Provide the (x, y) coordinate of the cell's center where the given text is located.  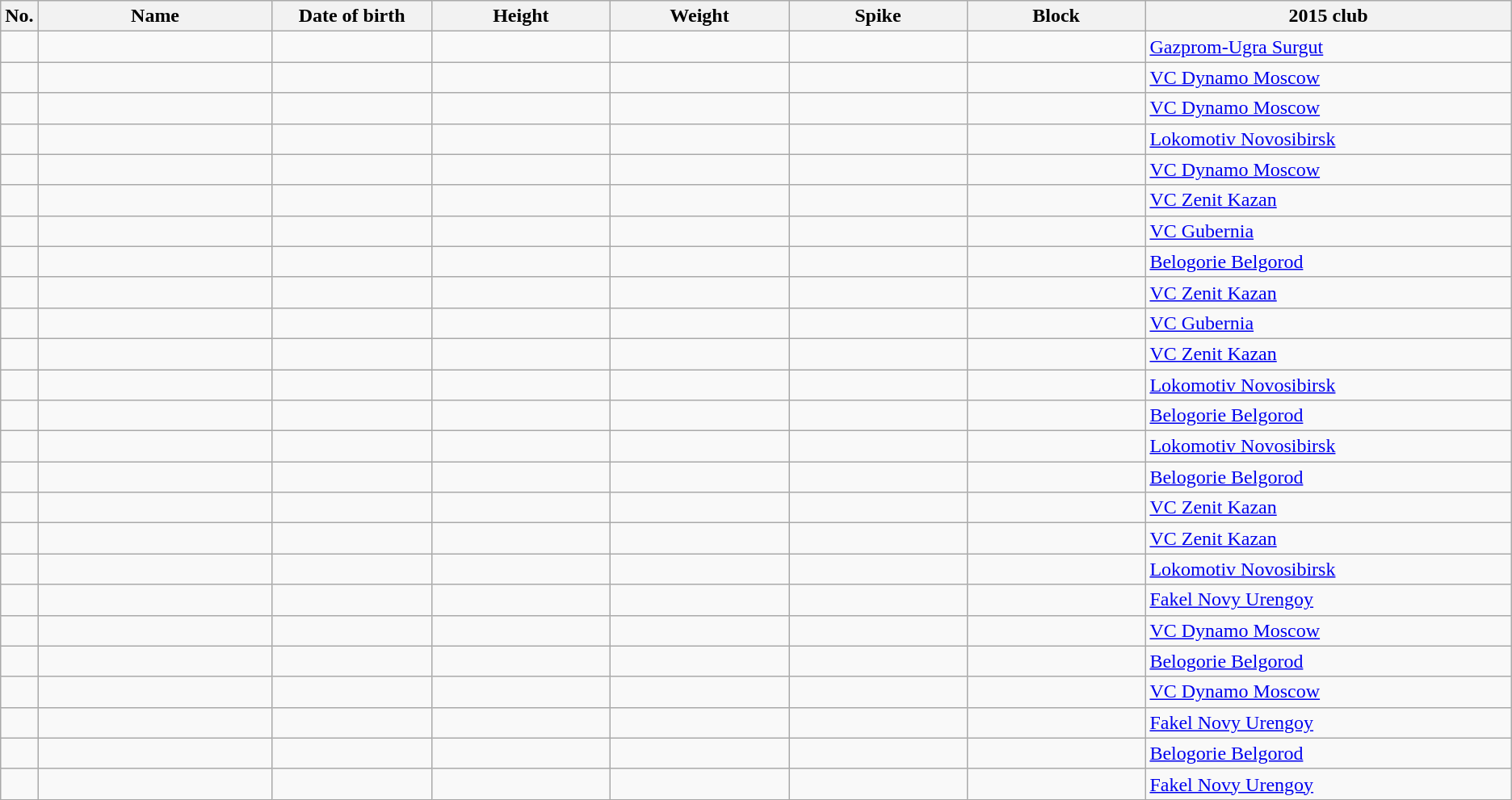
Spike (879, 16)
Gazprom-Ugra Surgut (1328, 47)
Height (520, 16)
No. (19, 16)
Date of birth (352, 16)
2015 club (1328, 16)
Weight (699, 16)
Name (155, 16)
Block (1056, 16)
